From the cell containing the given text, extract its center point as [x, y] coordinate. 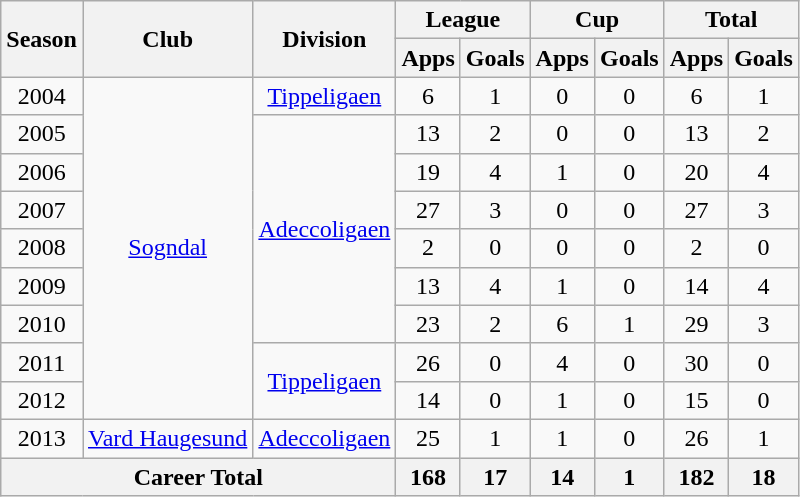
2007 [42, 210]
182 [696, 477]
Vard Haugesund [167, 438]
30 [696, 362]
Season [42, 39]
Club [167, 39]
2010 [42, 324]
2009 [42, 286]
19 [428, 172]
2008 [42, 248]
League [463, 20]
Division [324, 39]
20 [696, 172]
29 [696, 324]
2011 [42, 362]
17 [495, 477]
25 [428, 438]
18 [764, 477]
2004 [42, 96]
15 [696, 400]
Career Total [198, 477]
2005 [42, 134]
23 [428, 324]
168 [428, 477]
2006 [42, 172]
Cup [597, 20]
2012 [42, 400]
2013 [42, 438]
Total [731, 20]
Sogndal [167, 248]
